Pinpoint the cell where the given text exists, returning its (x, y) midpoint coordinate. 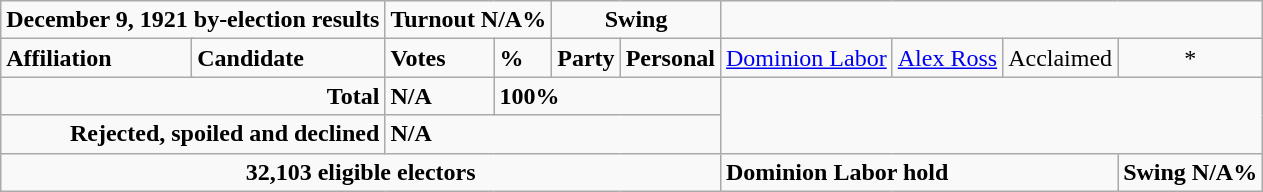
Swing N/A% (1190, 172)
Rejected, spoiled and declined (193, 134)
* (1190, 58)
Party (586, 58)
Personal (670, 58)
Affiliation (96, 58)
Candidate (288, 58)
% (523, 58)
Alex Ross (947, 58)
Total (193, 96)
December 9, 1921 by-election results (193, 20)
Acclaimed (1060, 58)
Dominion Labor (806, 58)
100% (608, 96)
Dominion Labor hold (918, 172)
Turnout N/A% (468, 20)
Votes (440, 58)
Swing (636, 20)
32,103 eligible electors (361, 172)
